Detect which cell encompasses the target text, then output its [x, y] center coordinate. 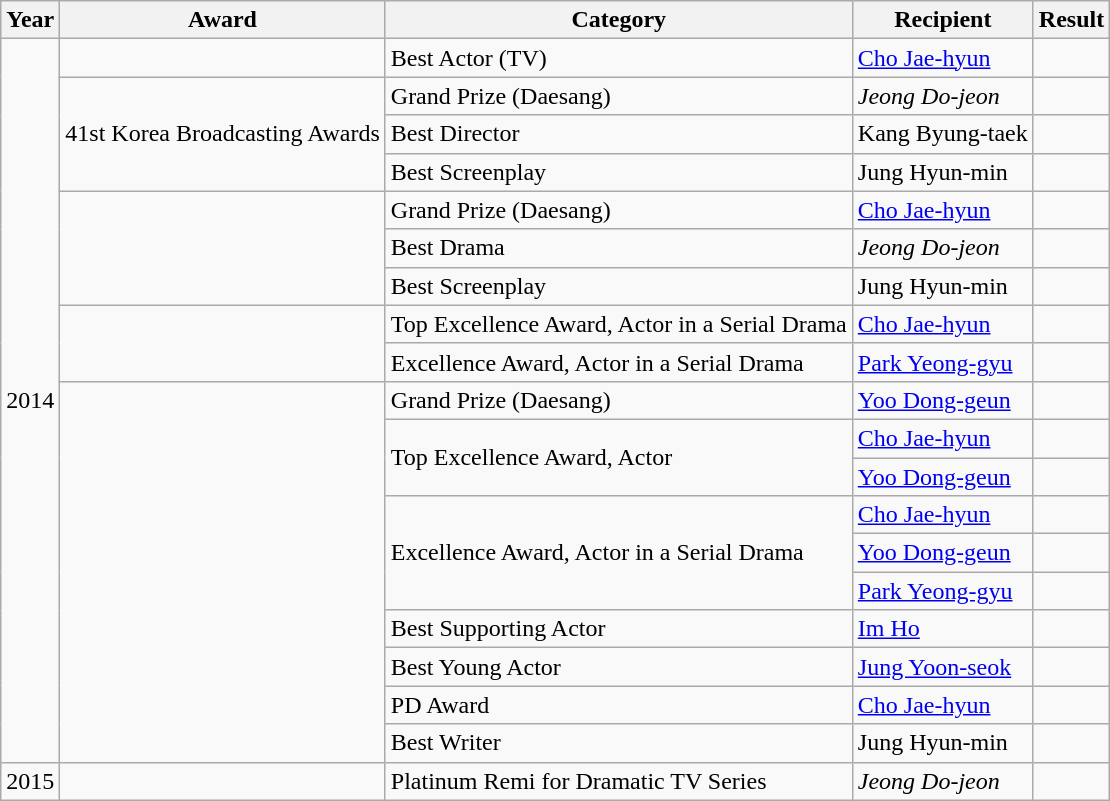
Kang Byung-taek [942, 134]
41st Korea Broadcasting Awards [222, 134]
Im Ho [942, 629]
Recipient [942, 20]
Top Excellence Award, Actor [618, 457]
Award [222, 20]
Best Writer [618, 743]
PD Award [618, 705]
Result [1071, 20]
Platinum Remi for Dramatic TV Series [618, 781]
Top Excellence Award, Actor in a Serial Drama [618, 324]
2015 [30, 781]
Best Young Actor [618, 667]
2014 [30, 400]
Best Actor (TV) [618, 58]
Category [618, 20]
Best Director [618, 134]
Year [30, 20]
Best Drama [618, 248]
Jung Yoon-seok [942, 667]
Best Supporting Actor [618, 629]
